Find where the given text appears and provide that cell's center as [X, Y] coordinate. 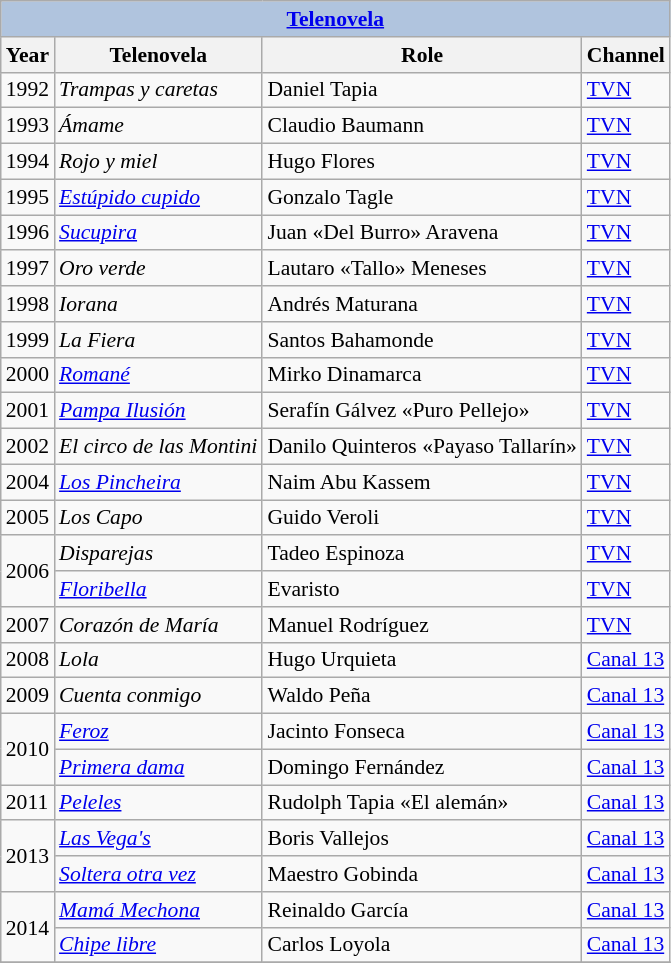
Feroz [158, 732]
Peleles [158, 803]
2014 [28, 928]
Mamá Mechona [158, 910]
Sucupira [158, 233]
Rojo y miel [158, 162]
Las Vega's [158, 839]
1996 [28, 233]
Santos Bahamonde [422, 340]
2002 [28, 447]
Juan «Del Burro» Aravena [422, 233]
Mirko Dinamarca [422, 375]
Soltera otra vez [158, 874]
Corazón de María [158, 625]
La Fiera [158, 340]
Chipe libre [158, 945]
Jacinto Fonseca [422, 732]
Andrés Maturana [422, 304]
2000 [28, 375]
Maestro Gobinda [422, 874]
Pampa Ilusión [158, 411]
Floribella [158, 589]
2001 [28, 411]
1993 [28, 126]
2011 [28, 803]
Evaristo [422, 589]
1992 [28, 90]
Gonzalo Tagle [422, 197]
2004 [28, 482]
Waldo Peña [422, 696]
Danilo Quinteros «Payaso Tallarín» [422, 447]
Channel [626, 55]
Year [28, 55]
Primera dama [158, 767]
Domingo Fernández [422, 767]
Tadeo Espinoza [422, 554]
Claudio Baumann [422, 126]
Role [422, 55]
Romané [158, 375]
Naim Abu Kassem [422, 482]
Cuenta conmigo [158, 696]
2005 [28, 518]
Guido Veroli [422, 518]
Hugo Flores [422, 162]
Iorana [158, 304]
Estúpido cupido [158, 197]
Disparejas [158, 554]
Lola [158, 660]
2013 [28, 856]
Carlos Loyola [422, 945]
Serafín Gálvez «Puro Pellejo» [422, 411]
Rudolph Tapia «El alemán» [422, 803]
2010 [28, 750]
Boris Vallejos [422, 839]
1999 [28, 340]
1997 [28, 269]
Lautaro «Tallo» Meneses [422, 269]
Los Pincheira [158, 482]
Los Capo [158, 518]
Trampas y caretas [158, 90]
1995 [28, 197]
2009 [28, 696]
2007 [28, 625]
Daniel Tapia [422, 90]
Hugo Urquieta [422, 660]
2006 [28, 572]
Ámame [158, 126]
Reinaldo García [422, 910]
2008 [28, 660]
El circo de las Montini [158, 447]
1994 [28, 162]
1998 [28, 304]
Manuel Rodríguez [422, 625]
Oro verde [158, 269]
